Scan for the cell matching the given text and deliver its (X, Y) coordinate at center. 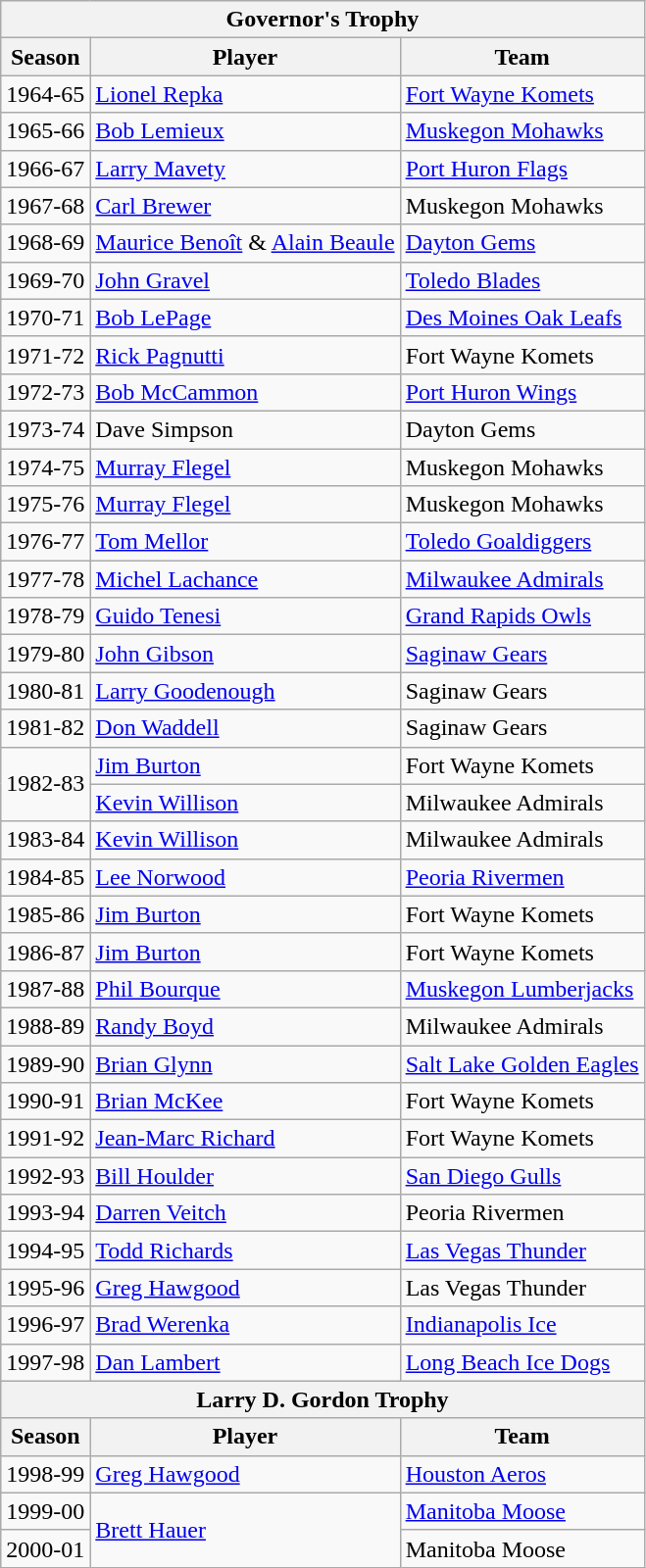
Salt Lake Golden Eagles (522, 1063)
1989-90 (45, 1063)
1970-71 (45, 318)
Lionel Repka (245, 94)
Dan Lambert (245, 1362)
Jean-Marc Richard (245, 1139)
Port Huron Wings (522, 392)
Michel Lachance (245, 579)
Governor's Trophy (323, 20)
1964-65 (45, 94)
Bob McCammon (245, 392)
Darren Veitch (245, 1213)
Bill Houlder (245, 1176)
Toledo Goaldiggers (522, 542)
1977-78 (45, 579)
1967-68 (45, 206)
1972-73 (45, 392)
Indianapolis Ice (522, 1325)
Long Beach Ice Dogs (522, 1362)
Bob LePage (245, 318)
1981-82 (45, 728)
Phil Bourque (245, 989)
Dave Simpson (245, 429)
1987-88 (45, 989)
Brian McKee (245, 1102)
1997-98 (45, 1362)
1999-00 (45, 1511)
Des Moines Oak Leafs (522, 318)
1975-76 (45, 505)
1982-83 (45, 784)
Larry Mavety (245, 169)
1988-89 (45, 1026)
1983-84 (45, 840)
Muskegon Lumberjacks (522, 989)
1974-75 (45, 467)
Guido Tenesi (245, 616)
Larry Goodenough (245, 691)
Port Huron Flags (522, 169)
Todd Richards (245, 1250)
2000-01 (45, 1548)
Toledo Blades (522, 280)
1968-69 (45, 243)
John Gibson (245, 654)
1985-86 (45, 914)
John Gravel (245, 280)
1966-67 (45, 169)
1992-93 (45, 1176)
Rick Pagnutti (245, 355)
1996-97 (45, 1325)
Randy Boyd (245, 1026)
1971-72 (45, 355)
1980-81 (45, 691)
1965-66 (45, 131)
1969-70 (45, 280)
Tom Mellor (245, 542)
Larry D. Gordon Trophy (323, 1399)
1984-85 (45, 877)
1978-79 (45, 616)
1990-91 (45, 1102)
Bob Lemieux (245, 131)
1976-77 (45, 542)
Brad Werenka (245, 1325)
1998-99 (45, 1474)
1979-80 (45, 654)
1991-92 (45, 1139)
1986-87 (45, 952)
San Diego Gulls (522, 1176)
Houston Aeros (522, 1474)
Brian Glynn (245, 1063)
Carl Brewer (245, 206)
1973-74 (45, 429)
Grand Rapids Owls (522, 616)
1993-94 (45, 1213)
1995-96 (45, 1288)
Lee Norwood (245, 877)
Don Waddell (245, 728)
1994-95 (45, 1250)
Maurice Benoît & Alain Beaule (245, 243)
Brett Hauer (245, 1530)
